Identify which cell holds the provided text, then report its [X, Y] central coordinate. 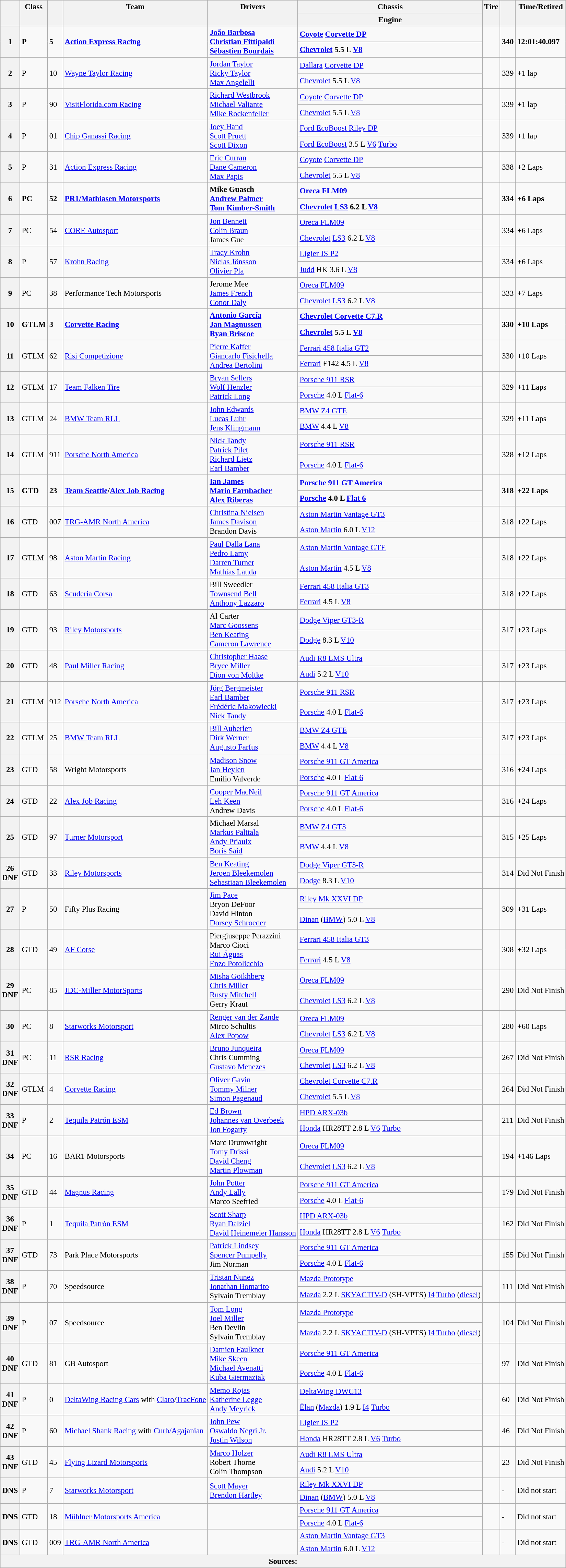
+31 Laps [541, 909]
62 [55, 356]
21 [10, 702]
155 [508, 1255]
50 [55, 909]
+32 Laps [541, 949]
+12 Laps [541, 454]
12:01:40.097 [541, 42]
267 [508, 1058]
Mühlner Motorsports America [135, 1516]
Turner Motorsport [135, 837]
John Pew Oswaldo Negri Jr. Justin Wilson [253, 1431]
52 [55, 199]
Judd HK 3.6 L V8 [390, 269]
Wright Motorsports [135, 769]
+2 Laps [541, 167]
Krohn Racing [135, 262]
Ford EcoBoost 3.5 L V6 Turbo [390, 144]
Joey Hand Scott Pruett Scott Dixon [253, 136]
DeltaWing DWC13 [390, 1391]
44 [55, 1192]
RSR Racing [135, 1058]
32DNF [10, 1089]
Al Carter Marc Goossens Ben Keating Cameron Lawrence [253, 630]
49 [55, 949]
Jerome Mee James French Conor Daly [253, 293]
VisitFlorida.com Racing [135, 105]
93 [55, 630]
309 [508, 909]
Jim Pace Bryon DeFoor David Hinton Dorsey Schroeder [253, 909]
315 [508, 837]
340 [508, 42]
CORE Autosport [135, 230]
Park Place Motorsports [135, 1255]
+146 Laps [541, 1156]
45 [55, 1462]
Bryan Sellers Wolf Henzler Patrick Long [253, 387]
15 [10, 490]
JDC-Miller MotorSports [135, 990]
Ed Brown Johannes van Overbeek Jon Fogarty [253, 1120]
Scott Sharp Ryan Dalziel David Heinemeier Hansson [253, 1224]
Jon Bennett Colin Braun James Gue [253, 230]
63 [55, 594]
Piergiuseppe Perazzini Marco Cioci Rui Águas Enzo Potolicchio [253, 949]
Class [34, 13]
57 [55, 262]
Aston Martin Racing [135, 558]
280 [508, 1026]
BAR1 Motorsports [135, 1156]
85 [55, 990]
81 [55, 1363]
Flying Lizard Motorsports [135, 1462]
98 [55, 558]
009 [55, 1542]
Aston Martin 4.5 L V8 [390, 568]
19 [10, 630]
+25 Laps [541, 837]
911 [55, 454]
30 [10, 1026]
Renger van der Zande Mirco Schultis Alex Popow [253, 1026]
Team [135, 13]
Patrick Lindsey Spencer Pumpelly Jim Norman [253, 1255]
37DNF [10, 1255]
João Barbosa Christian Fittipaldi Sébastien Bourdais [253, 42]
007 [55, 522]
41DNF [10, 1399]
Tire [491, 13]
26DNF [10, 873]
90 [55, 105]
Risi Competizione [135, 356]
338 [508, 167]
Ferrari 458 Italia GT2 [390, 348]
Fifty Plus Racing [135, 909]
Misha Goikhberg Chris Miller Rusty Mitchell Gerry Kraut [253, 990]
27 [10, 909]
Mike Guasch Andrew Palmer Tom Kimber-Smith [253, 199]
42DNF [10, 1431]
+7 Laps [541, 293]
264 [508, 1089]
9 [10, 293]
Jörg Bergmeister Earl Bamber Frédéric Makowiecki Nick Tandy [253, 702]
31 [55, 167]
290 [508, 990]
Bruno Junqueira Chris Cumming Gustavo Menezes [253, 1058]
Richard Westbrook Michael Valiante Mike Rockenfeller [253, 105]
GB Autosport [135, 1363]
Magnus Racing [135, 1192]
Christina Nielsen James Davison Brandon Davis [253, 522]
73 [55, 1255]
PR1/Mathiasen Motorsports [135, 199]
Ian James Mario Farnbacher Alex Riberas [253, 490]
48 [55, 666]
29DNF [10, 990]
01 [55, 136]
Bill Auberlen Dirk Werner Augusto Farfus [253, 738]
13 [10, 418]
31DNF [10, 1058]
Scott Mayer Brendon Hartley [253, 1491]
308 [508, 949]
Drivers [253, 13]
211 [508, 1120]
Oliver Gavin Tommy Milner Simon Pagenaud [253, 1089]
07 [55, 1323]
Team Seattle/Alex Job Racing [135, 490]
Élan (Mazda) 1.9 L I4 Turbo [390, 1407]
Bill Sweedler Townsend Bell Anthony Lazzaro [253, 594]
Ben Keating Jeroen Bleekemolen Sebastiaan Bleekemolen [253, 873]
Memo Rojas Katherine Legge Andy Meyrick [253, 1399]
Damien Faulkner Mike Skeen Michael Avenatti Kuba Giermaziak [253, 1363]
6 [10, 199]
40DNF [10, 1363]
Tracy Krohn Niclas Jönsson Olivier Pla [253, 262]
Tom Long Joel Miller Ben Devlin Sylvain Tremblay [253, 1323]
58 [55, 769]
Antonio García Jan Magnussen Ryan Briscoe [253, 324]
104 [508, 1323]
Scuderia Corsa [135, 594]
39DNF [10, 1323]
20 [10, 666]
0 [55, 1399]
179 [508, 1192]
Wayne Taylor Racing [135, 73]
38 [55, 293]
Ferrari F142 4.5 L V8 [390, 364]
46 [508, 1431]
Eric Curran Dane Cameron Max Papis [253, 167]
Nick Tandy Patrick Pilet Richard Lietz Earl Bamber [253, 454]
Engine [390, 20]
43DNF [10, 1462]
Marco Holzer Robert Thorne Colin Thompson [253, 1462]
Michael Marsal Markus Palttala Andy Priaulx Boris Said [253, 837]
Ford EcoBoost Riley DP [390, 128]
111 [508, 1287]
38DNF [10, 1287]
Aston Martin Vantage GTE [390, 548]
Chip Ganassi Racing [135, 136]
Paul Dalla Lana Pedro Lamy Darren Turner Mathias Lauda [253, 558]
DeltaWing Racing Cars with Claro/TracFone [135, 1399]
Time/Retired [541, 13]
John Edwards Lucas Luhr Jens Klingmann [253, 418]
AF Corse [135, 949]
12 [10, 387]
Marc Drumwright Tomy Drissi David Cheng Martin Plowman [253, 1156]
36DNF [10, 1224]
John Potter Andy Lally Marco Seefried [253, 1192]
Jordan Taylor Ricky Taylor Max Angelelli [253, 73]
314 [508, 873]
34 [10, 1156]
Madison Snow Jan Heylen Emilio Valverde [253, 769]
Alex Job Racing [135, 801]
Porsche 4.0 L Flat 6 [390, 498]
Cooper MacNeil Leh Keen Andrew Davis [253, 801]
328 [508, 454]
194 [508, 1156]
Christopher Haase Bryce Miller Dion von Moltke [253, 666]
333 [508, 293]
Sources: [283, 1561]
BMW Z4 GT3 [390, 827]
Pierre Kaffer Giancarlo Fisichella Andrea Bertolini [253, 356]
14 [10, 454]
Tristan Nunez Jonathan Bomarito Sylvain Tremblay [253, 1287]
162 [508, 1224]
70 [55, 1287]
35DNF [10, 1192]
28 [10, 949]
Dallara Corvette DP [390, 65]
Michael Shank Racing with Curb/Agajanian [135, 1431]
912 [55, 702]
33DNF [10, 1120]
54 [55, 230]
+60 Laps [541, 1026]
Paul Miller Racing [135, 666]
Chassis [390, 7]
Performance Tech Motorsports [135, 293]
33 [55, 873]
Team Falken Tire [135, 387]
